Detect which cell encompasses the target text, then output its (X, Y) center coordinate. 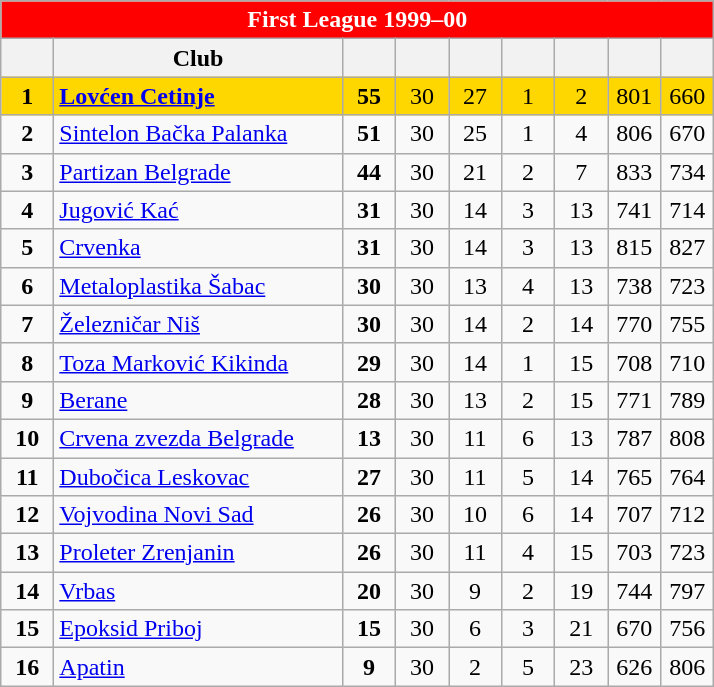
808 (688, 438)
Vrbas (198, 591)
28 (368, 400)
741 (634, 210)
703 (634, 553)
710 (688, 362)
626 (634, 667)
Proleter Zrenjanin (198, 553)
Železničar Niš (198, 324)
660 (688, 96)
19 (582, 591)
Partizan Belgrade (198, 172)
25 (474, 134)
833 (634, 172)
708 (634, 362)
734 (688, 172)
51 (368, 134)
44 (368, 172)
Club (198, 58)
771 (634, 400)
815 (634, 248)
Apatin (198, 667)
787 (634, 438)
827 (688, 248)
Jugović Kać (198, 210)
789 (688, 400)
712 (688, 515)
23 (582, 667)
12 (28, 515)
Lovćen Cetinje (198, 96)
801 (634, 96)
744 (634, 591)
738 (634, 286)
Crvenka (198, 248)
Dubočica Leskovac (198, 477)
707 (634, 515)
797 (688, 591)
755 (688, 324)
Sintelon Bačka Palanka (198, 134)
20 (368, 591)
714 (688, 210)
764 (688, 477)
765 (634, 477)
770 (634, 324)
29 (368, 362)
Berane (198, 400)
Crvena zvezda Belgrade (198, 438)
Toza Marković Kikinda (198, 362)
Metaloplastika Šabac (198, 286)
8 (28, 362)
Epoksid Priboj (198, 629)
16 (28, 667)
First League 1999–00 (358, 20)
55 (368, 96)
Vojvodina Novi Sad (198, 515)
756 (688, 629)
